Output the (x, y) coordinate of the center of the cell containing the given text.  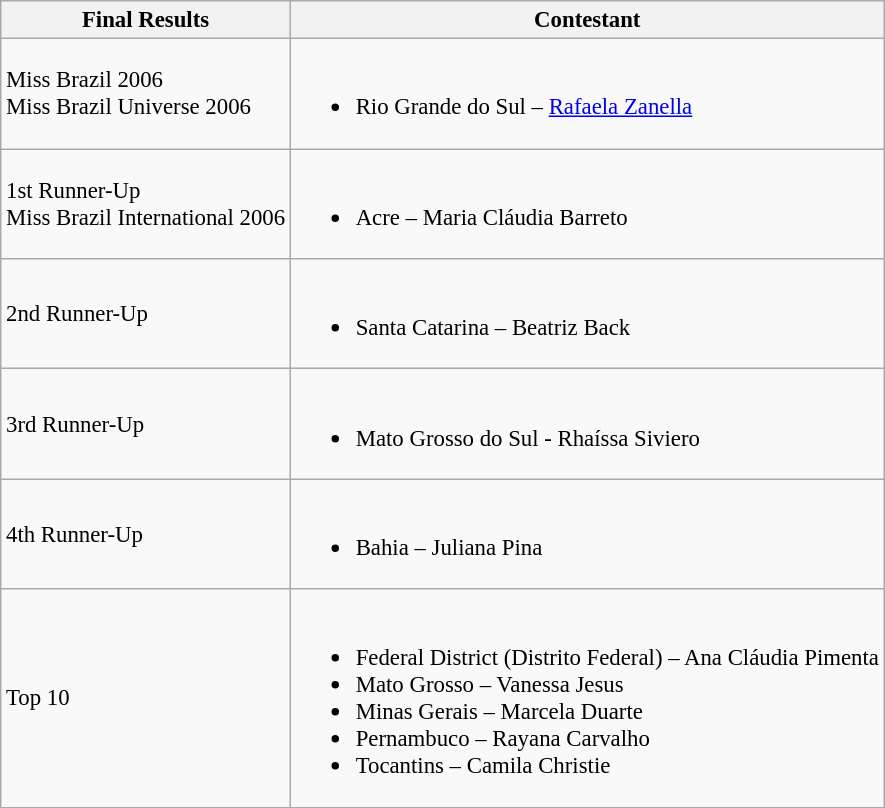
Miss Brazil 2006Miss Brazil Universe 2006 (146, 94)
Final Results (146, 20)
Acre – Maria Cláudia Barreto (587, 204)
Santa Catarina – Beatriz Back (587, 314)
Top 10 (146, 698)
3rd Runner-Up (146, 424)
Rio Grande do Sul – Rafaela Zanella (587, 94)
2nd Runner-Up (146, 314)
4th Runner-Up (146, 534)
1st Runner-UpMiss Brazil International 2006 (146, 204)
Contestant (587, 20)
Mato Grosso do Sul - Rhaíssa Siviero (587, 424)
Bahia – Juliana Pina (587, 534)
